Extract the [x, y] coordinate from the center of the cell holding the provided text.  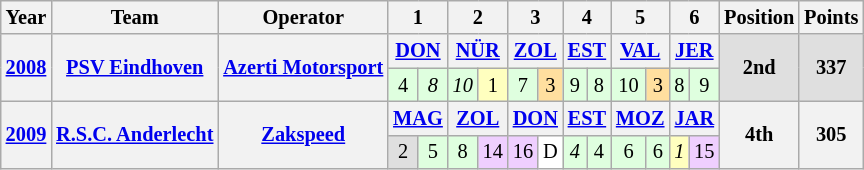
14 [493, 152]
2009 [26, 134]
16 [523, 152]
Team [134, 17]
Azerti Motorsport [303, 68]
Operator [303, 17]
R.S.C. Anderlecht [134, 134]
Position [759, 17]
305 [831, 134]
15 [704, 152]
NÜR [478, 51]
D [550, 152]
Zakspeed [303, 134]
Points [831, 17]
MAG [418, 118]
7 [523, 85]
JAR [694, 118]
JER [694, 51]
Year [26, 17]
VAL [640, 51]
2nd [759, 68]
2008 [26, 68]
PSV Eindhoven [134, 68]
4th [759, 134]
MOZ [640, 118]
337 [831, 68]
